Search for the cell housing the specified text and yield its (X, Y) center coordinate. 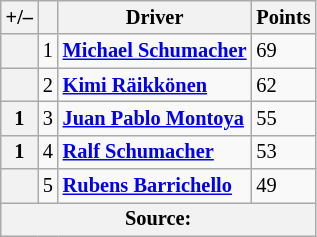
Michael Schumacher (155, 51)
+/– (20, 17)
2 (48, 85)
Juan Pablo Montoya (155, 118)
5 (48, 186)
Points (283, 17)
Kimi Räikkönen (155, 85)
Ralf Schumacher (155, 152)
4 (48, 152)
53 (283, 152)
Driver (155, 17)
49 (283, 186)
Source: (158, 219)
Rubens Barrichello (155, 186)
55 (283, 118)
62 (283, 85)
69 (283, 51)
3 (48, 118)
